Return the [x, y] coordinate for the center point of the cell that contains the specified text.  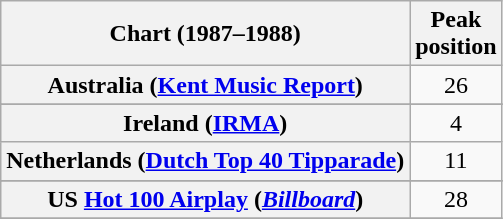
11 [456, 161]
4 [456, 123]
Chart (1987–1988) [206, 34]
Netherlands (Dutch Top 40 Tipparade) [206, 161]
Ireland (IRMA) [206, 123]
US Hot 100 Airplay (Billboard) [206, 199]
Australia (Kent Music Report) [206, 85]
26 [456, 85]
Peakposition [456, 34]
28 [456, 199]
